For the text-containing cell, return its midpoint in (x, y) coordinate format. 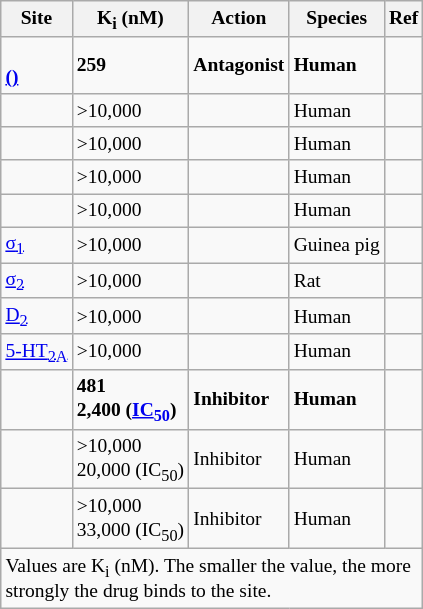
σ2 (36, 280)
Guinea pig (336, 245)
σ1 (36, 245)
5-HT2A (36, 352)
Rat (336, 280)
D2 (36, 316)
Ref (404, 19)
Species (336, 19)
Values are Ki (nM). The smaller the value, the more strongly the drug binds to the site. (212, 579)
Action (239, 19)
() (36, 64)
4812,400 (IC50) (130, 400)
Site (36, 19)
Antagonist (239, 64)
Ki (nM) (130, 19)
>10,00020,000 (IC50) (130, 459)
259 (130, 64)
>10,00033,000 (IC50) (130, 519)
